Extract the [X, Y] coordinate from the center of the cell holding the provided text.  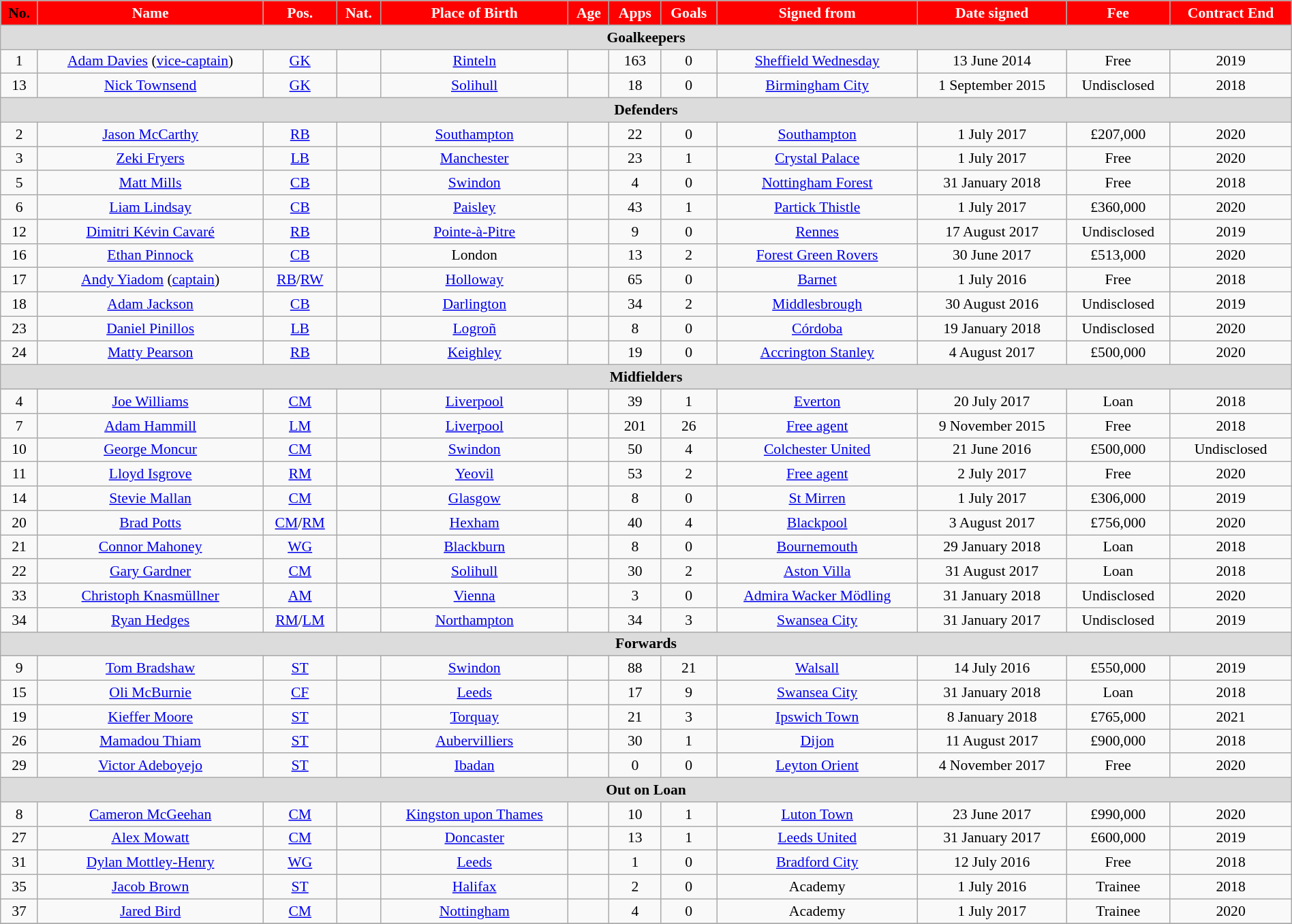
30 August 2016 [992, 305]
Jason McCarthy [150, 134]
Signed from [818, 13]
Forwards [646, 644]
Barnet [818, 280]
Crystal Palace [818, 159]
No. [19, 13]
Kieffer Moore [150, 717]
Bradford City [818, 863]
8 January 2018 [992, 717]
5 [19, 183]
Everton [818, 401]
11 [19, 474]
12 [19, 232]
Defenders [646, 110]
1 September 2015 [992, 86]
London [474, 256]
Adam Hammill [150, 426]
Holloway [474, 280]
CF [300, 693]
Nottingham Forest [818, 183]
31 [19, 863]
29 January 2018 [992, 547]
40 [635, 523]
Dijon [818, 741]
Blackpool [818, 523]
Doncaster [474, 838]
Vienna [474, 596]
Oli McBurnie [150, 693]
£600,000 [1118, 838]
88 [635, 668]
Leyton Orient [818, 766]
St Mirren [818, 499]
12 July 2016 [992, 863]
AM [300, 596]
£360,000 [1118, 207]
Birmingham City [818, 86]
4 November 2017 [992, 766]
21 June 2016 [992, 450]
Admira Wacker Mödling [818, 596]
CM/RM [300, 523]
31 August 2017 [992, 572]
Paisley [474, 207]
Forest Green Rovers [818, 256]
Middlesbrough [818, 305]
Andy Yiadom (captain) [150, 280]
Brad Potts [150, 523]
Jacob Brown [150, 887]
17 August 2017 [992, 232]
Pointe-à-Pitre [474, 232]
Rinteln [474, 61]
Ethan Pinnock [150, 256]
Aubervilliers [474, 741]
Zeki Fryers [150, 159]
Victor Adeboyejo [150, 766]
Córdoba [818, 328]
19 January 2018 [992, 328]
George Moncur [150, 450]
29 [19, 766]
Ibadan [474, 766]
Bournemouth [818, 547]
RM/LM [300, 620]
Nottingham [474, 911]
Stevie Mallan [150, 499]
Daniel Pinillos [150, 328]
Date signed [992, 13]
33 [19, 596]
Midfielders [646, 378]
Apps [635, 13]
Christoph Knasmüllner [150, 596]
Partick Thistle [818, 207]
39 [635, 401]
35 [19, 887]
Nat. [359, 13]
2021 [1231, 717]
201 [635, 426]
£550,000 [1118, 668]
Name [150, 13]
Colchester United [818, 450]
Rennes [818, 232]
Lloyd Isgrove [150, 474]
27 [19, 838]
Matt Mills [150, 183]
37 [19, 911]
Dimitri Kévin Cavaré [150, 232]
£765,000 [1118, 717]
Halifax [474, 887]
65 [635, 280]
Connor Mahoney [150, 547]
30 June 2017 [992, 256]
Logroñ [474, 328]
Kingston upon Thames [474, 814]
14 [19, 499]
Blackburn [474, 547]
2 July 2017 [992, 474]
Gary Gardner [150, 572]
16 [19, 256]
Alex Mowatt [150, 838]
RB/RW [300, 280]
Out on Loan [646, 790]
Ryan Hedges [150, 620]
Contract End [1231, 13]
Jared Bird [150, 911]
Fee [1118, 13]
6 [19, 207]
Dylan Mottley-Henry [150, 863]
Yeovil [474, 474]
Accrington Stanley [818, 353]
Place of Birth [474, 13]
14 July 2016 [992, 668]
Pos. [300, 13]
Luton Town [818, 814]
£756,000 [1118, 523]
53 [635, 474]
163 [635, 61]
43 [635, 207]
9 November 2015 [992, 426]
Hexham [474, 523]
LM [300, 426]
£990,000 [1118, 814]
Adam Jackson [150, 305]
15 [19, 693]
£207,000 [1118, 134]
Tom Bradshaw [150, 668]
RM [300, 474]
Joe Williams [150, 401]
Keighley [474, 353]
20 [19, 523]
£513,000 [1118, 256]
23 June 2017 [992, 814]
Ipswich Town [818, 717]
Matty Pearson [150, 353]
Goals [689, 13]
Mamadou Thiam [150, 741]
Torquay [474, 717]
Aston Villa [818, 572]
Walsall [818, 668]
13 June 2014 [992, 61]
Manchester [474, 159]
Leeds United [818, 838]
Cameron McGeehan [150, 814]
4 August 2017 [992, 353]
Liam Lindsay [150, 207]
Glasgow [474, 499]
£306,000 [1118, 499]
Adam Davies (vice-captain) [150, 61]
Darlington [474, 305]
Goalkeepers [646, 37]
20 July 2017 [992, 401]
Age [589, 13]
7 [19, 426]
3 August 2017 [992, 523]
Sheffield Wednesday [818, 61]
Nick Townsend [150, 86]
£900,000 [1118, 741]
24 [19, 353]
11 August 2017 [992, 741]
Northampton [474, 620]
50 [635, 450]
